From the cell containing the given text, extract its center point as [X, Y] coordinate. 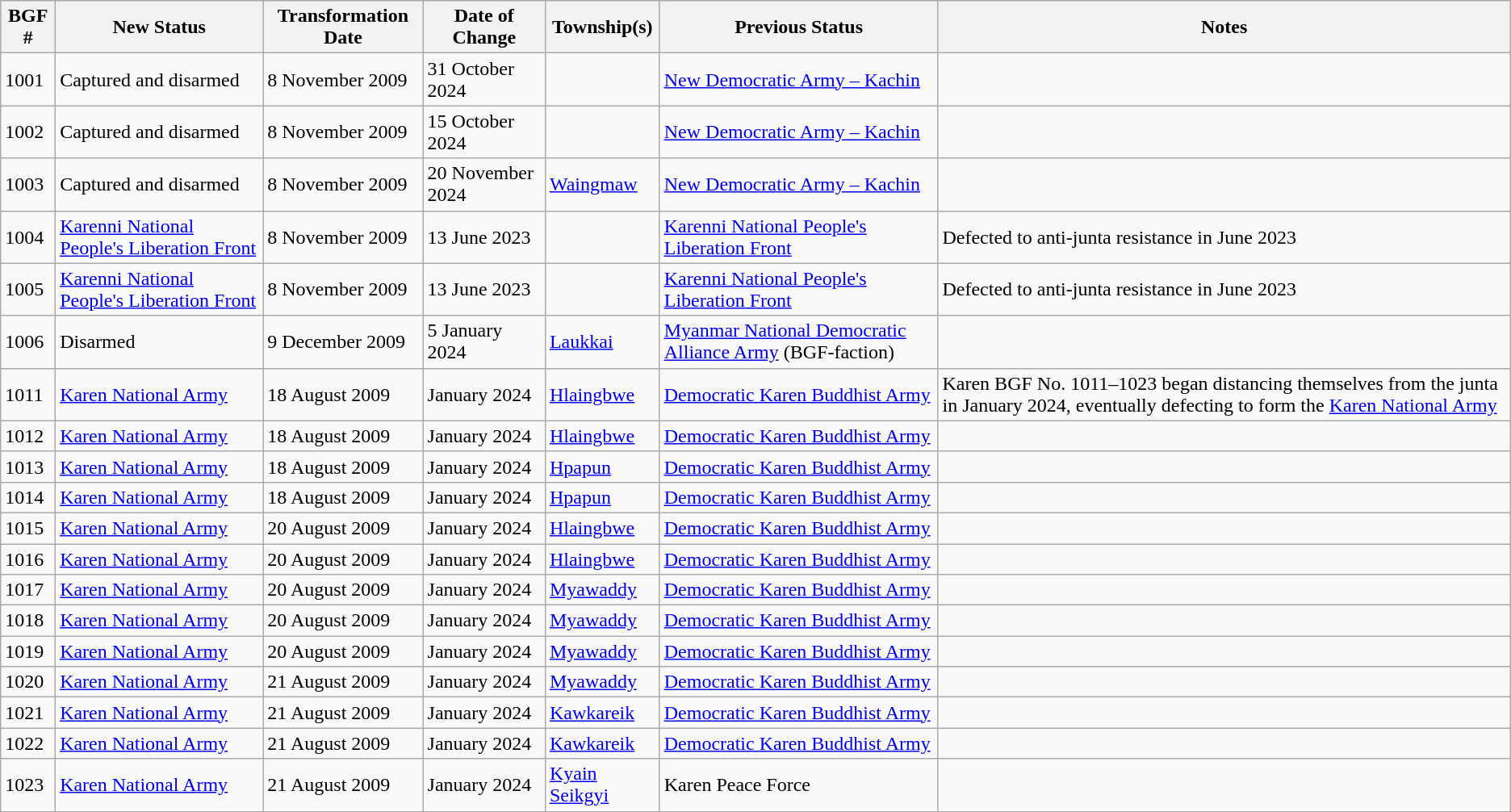
New Status [160, 27]
Previous Status [799, 27]
1002 [28, 132]
Karen Peace Force [799, 785]
5 January 2024 [484, 342]
1018 [28, 621]
1017 [28, 590]
1001 [28, 79]
1012 [28, 436]
Waingmaw [602, 184]
Laukkai [602, 342]
Transformation Date [343, 27]
31 October 2024 [484, 79]
1023 [28, 785]
1011 [28, 394]
1015 [28, 528]
Notes [1224, 27]
15 October 2024 [484, 132]
1020 [28, 682]
Disarmed [160, 342]
Myanmar National Democratic Alliance Army (BGF-faction) [799, 342]
1022 [28, 743]
1005 [28, 289]
1016 [28, 559]
Township(s) [602, 27]
Karen BGF No. 1011–1023 began distancing themselves from the junta in January 2024, eventually defecting to form the Karen National Army [1224, 394]
1013 [28, 467]
1014 [28, 497]
1021 [28, 713]
1019 [28, 651]
20 November 2024 [484, 184]
BGF # [28, 27]
9 December 2009 [343, 342]
1006 [28, 342]
1004 [28, 237]
Date of Change [484, 27]
Kyain Seikgyi [602, 785]
1003 [28, 184]
